Find where the given text appears and provide that cell's center as [X, Y] coordinate. 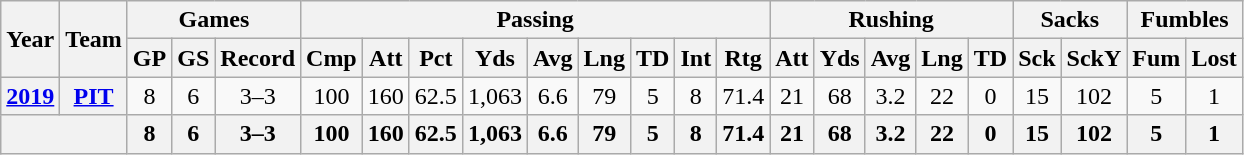
GP [149, 58]
PIT [94, 96]
Sck [1037, 58]
GS [194, 58]
2019 [30, 96]
Rtg [744, 58]
Team [94, 39]
Fum [1156, 58]
Int [696, 58]
Passing [536, 20]
Year [30, 39]
Pct [436, 58]
Rushing [892, 20]
Lost [1214, 58]
SckY [1094, 58]
Sacks [1070, 20]
Games [214, 20]
Cmp [332, 58]
Record [258, 58]
Fumbles [1184, 20]
